Detect which cell encompasses the target text, then output its (x, y) center coordinate. 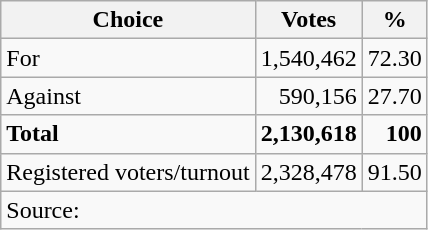
Votes (308, 20)
Registered voters/turnout (128, 172)
Total (128, 134)
91.50 (394, 172)
% (394, 20)
Against (128, 96)
590,156 (308, 96)
2,328,478 (308, 172)
For (128, 58)
27.70 (394, 96)
100 (394, 134)
1,540,462 (308, 58)
Choice (128, 20)
2,130,618 (308, 134)
72.30 (394, 58)
Source: (214, 210)
